For the text-containing cell, return its midpoint in (x, y) coordinate format. 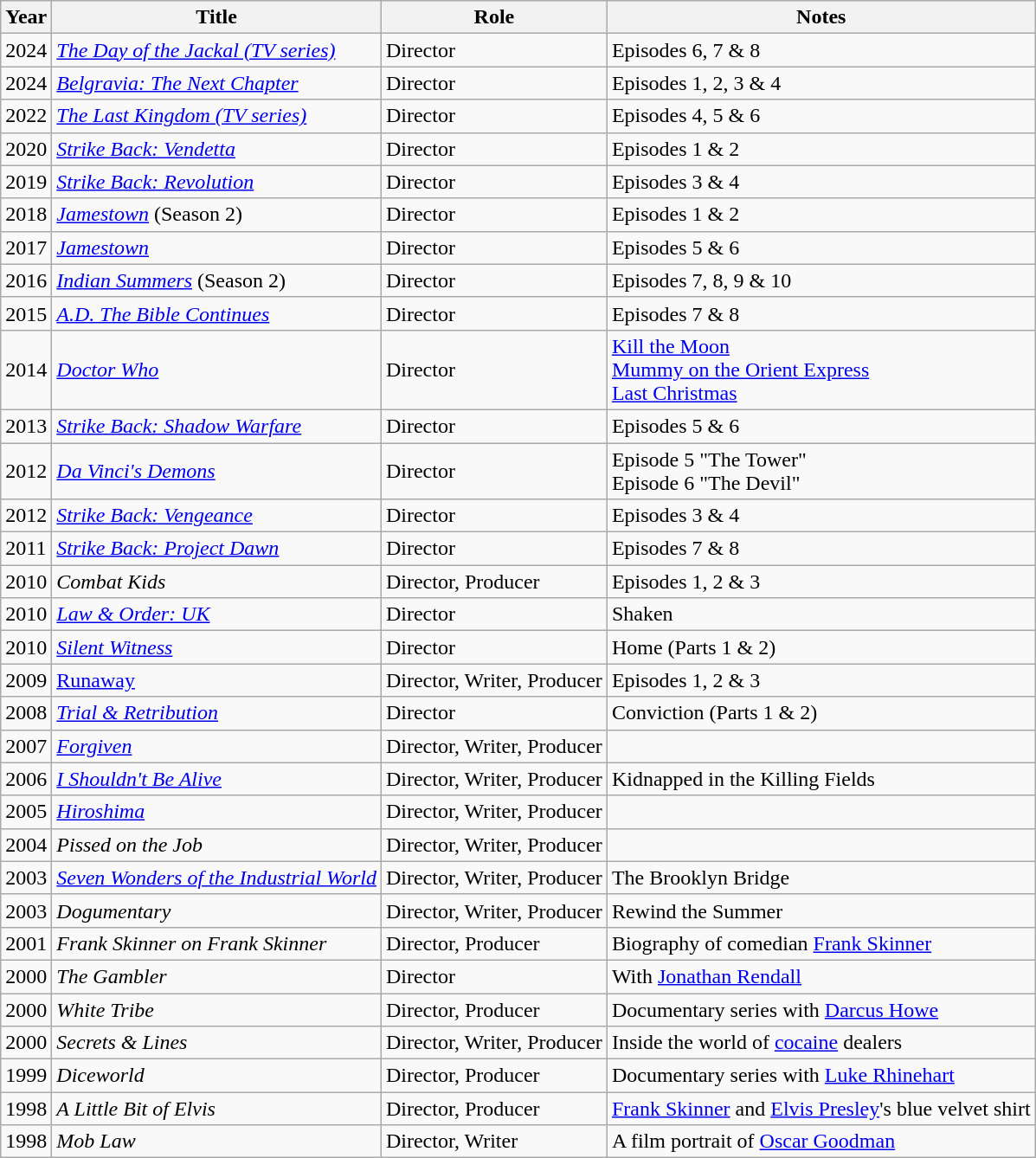
White Tribe (216, 1010)
2007 (26, 746)
Strike Back: Revolution (216, 182)
2019 (26, 182)
Runaway (216, 680)
Kill the Moon Mummy on the Orient Express Last Christmas (820, 370)
Home (Parts 1 & 2) (820, 647)
Episodes 7, 8, 9 & 10 (820, 280)
2008 (26, 713)
The Brooklyn Bridge (820, 878)
Hiroshima (216, 812)
2017 (26, 248)
Frank Skinner on Frank Skinner (216, 943)
2001 (26, 943)
Law & Order: UK (216, 614)
2009 (26, 680)
Episodes 6, 7 & 8 (820, 50)
Strike Back: Shadow Warfare (216, 426)
A Little Bit of Elvis (216, 1109)
Belgravia: The Next Chapter (216, 83)
Dogumentary (216, 910)
The Last Kingdom (TV series) (216, 116)
2013 (26, 426)
Seven Wonders of the Industrial World (216, 878)
Indian Summers (Season 2) (216, 280)
2022 (26, 116)
A.D. The Bible Continues (216, 313)
Frank Skinner and Elvis Presley's blue velvet shirt (820, 1109)
2020 (26, 149)
Mob Law (216, 1142)
2011 (26, 549)
Episodes 1, 2, 3 & 4 (820, 83)
Director, Writer (493, 1142)
A film portrait of Oscar Goodman (820, 1142)
Conviction (Parts 1 & 2) (820, 713)
2016 (26, 280)
The Day of the Jackal (TV series) (216, 50)
Inside the world of cocaine dealers (820, 1043)
2015 (26, 313)
Shaken (820, 614)
Silent Witness (216, 647)
Title (216, 17)
Strike Back: Project Dawn (216, 549)
Strike Back: Vengeance (216, 516)
Documentary series with Luke Rhinehart (820, 1076)
Doctor Who (216, 370)
Da Vinci's Demons (216, 471)
With Jonathan Rendall (820, 976)
Strike Back: Vendetta (216, 149)
Year (26, 17)
Trial & Retribution (216, 713)
Kidnapped in the Killing Fields (820, 779)
Role (493, 17)
Biography of comedian Frank Skinner (820, 943)
1999 (26, 1076)
2006 (26, 779)
Episode 5 "The Tower"Episode 6 "The Devil" (820, 471)
Forgiven (216, 746)
The Gambler (216, 976)
Secrets & Lines (216, 1043)
2018 (26, 215)
Diceworld (216, 1076)
2005 (26, 812)
Rewind the Summer (820, 910)
Combat Kids (216, 582)
Episodes 4, 5 & 6 (820, 116)
Documentary series with Darcus Howe (820, 1010)
2004 (26, 845)
Notes (820, 17)
Jamestown (Season 2) (216, 215)
Pissed on the Job (216, 845)
I Shouldn't Be Alive (216, 779)
Jamestown (216, 248)
2014 (26, 370)
